Find where the given text appears and provide that cell's center as (X, Y) coordinate. 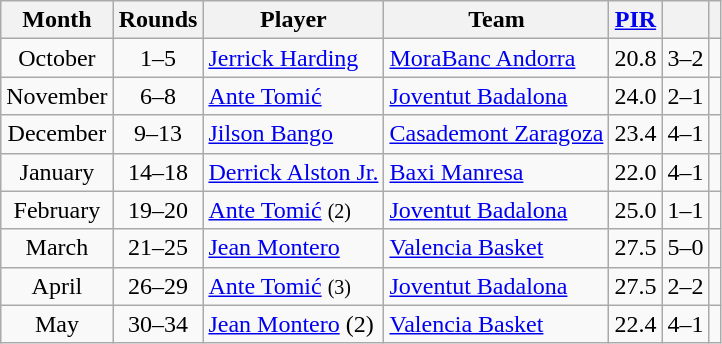
Ante Tomić (294, 96)
20.8 (636, 58)
February (57, 210)
Jerrick Harding (294, 58)
Jean Montero (294, 248)
30–34 (158, 324)
19–20 (158, 210)
22.0 (636, 172)
March (57, 248)
23.4 (636, 134)
21–25 (158, 248)
April (57, 286)
Player (294, 20)
December (57, 134)
PIR (636, 20)
Ante Tomić (2) (294, 210)
Jean Montero (2) (294, 324)
MoraBanc Andorra (496, 58)
14–18 (158, 172)
Team (496, 20)
Jilson Bango (294, 134)
24.0 (636, 96)
6–8 (158, 96)
1–5 (158, 58)
November (57, 96)
May (57, 324)
Month (57, 20)
2–2 (686, 286)
January (57, 172)
25.0 (636, 210)
October (57, 58)
2–1 (686, 96)
Rounds (158, 20)
Baxi Manresa (496, 172)
5–0 (686, 248)
Casademont Zaragoza (496, 134)
Derrick Alston Jr. (294, 172)
26–29 (158, 286)
22.4 (636, 324)
1–1 (686, 210)
Ante Tomić (3) (294, 286)
9–13 (158, 134)
3–2 (686, 58)
